Detect which cell encompasses the target text, then output its (x, y) center coordinate. 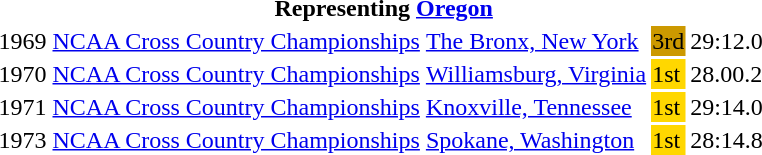
3rd (668, 41)
Williamsburg, Virginia (536, 74)
Knoxville, Tennessee (536, 107)
The Bronx, New York (536, 41)
Spokane, Washington (536, 140)
